Determine the [X, Y] coordinate at the center of the cell enclosing the given text.  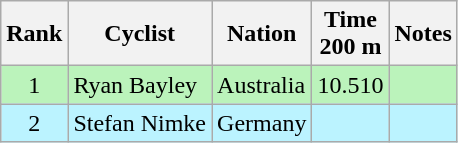
10.510 [350, 85]
Ryan Bayley [140, 85]
1 [34, 85]
Stefan Nimke [140, 123]
Australia [262, 85]
Time200 m [350, 34]
2 [34, 123]
Germany [262, 123]
Rank [34, 34]
Nation [262, 34]
Cyclist [140, 34]
Notes [423, 34]
